For the text-containing cell, return its midpoint in [x, y] coordinate format. 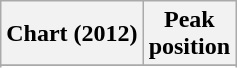
Peakposition [189, 34]
Chart (2012) [72, 34]
